Locate the cell with the specified text and output its [X, Y] center coordinate. 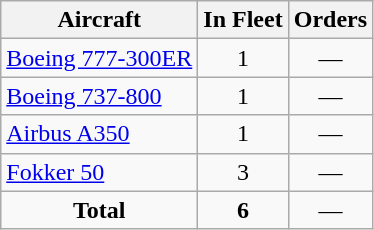
Orders [330, 20]
Boeing 737-800 [100, 96]
Boeing 777-300ER [100, 58]
Airbus A350 [100, 134]
Fokker 50 [100, 172]
3 [243, 172]
6 [243, 210]
In Fleet [243, 20]
Aircraft [100, 20]
Total [100, 210]
